Output the [x, y] coordinate of the center of the cell containing the given text.  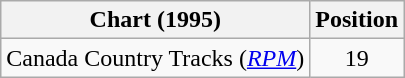
Position [357, 20]
Chart (1995) [156, 20]
19 [357, 58]
Canada Country Tracks (RPM) [156, 58]
